Output the (X, Y) coordinate of the center of the cell containing the given text.  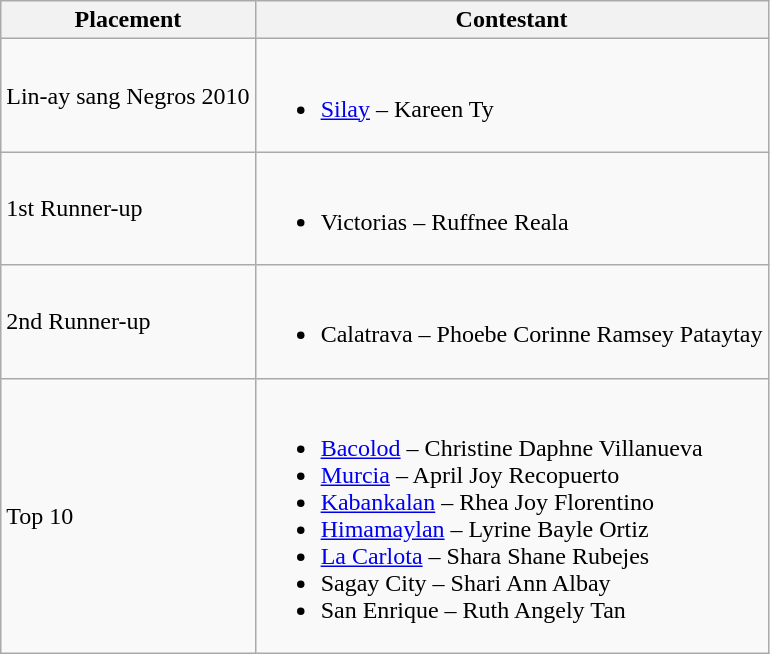
Silay – Kareen Ty (512, 96)
2nd Runner-up (128, 322)
Calatrava – Phoebe Corinne Ramsey Pataytay (512, 322)
Contestant (512, 20)
1st Runner-up (128, 208)
Placement (128, 20)
Lin-ay sang Negros 2010 (128, 96)
Top 10 (128, 516)
Victorias – Ruffnee Reala (512, 208)
